Determine the (x, y) coordinate at the center of the cell enclosing the given text.  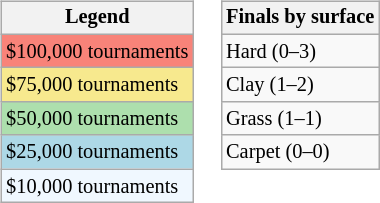
Clay (1–2) (300, 85)
Legend (97, 18)
$75,000 tournaments (97, 85)
Finals by surface (300, 18)
Hard (0–3) (300, 51)
$25,000 tournaments (97, 152)
Grass (1–1) (300, 119)
$100,000 tournaments (97, 51)
$50,000 tournaments (97, 119)
Carpet (0–0) (300, 152)
$10,000 tournaments (97, 186)
